For the text-containing cell, return its midpoint in (x, y) coordinate format. 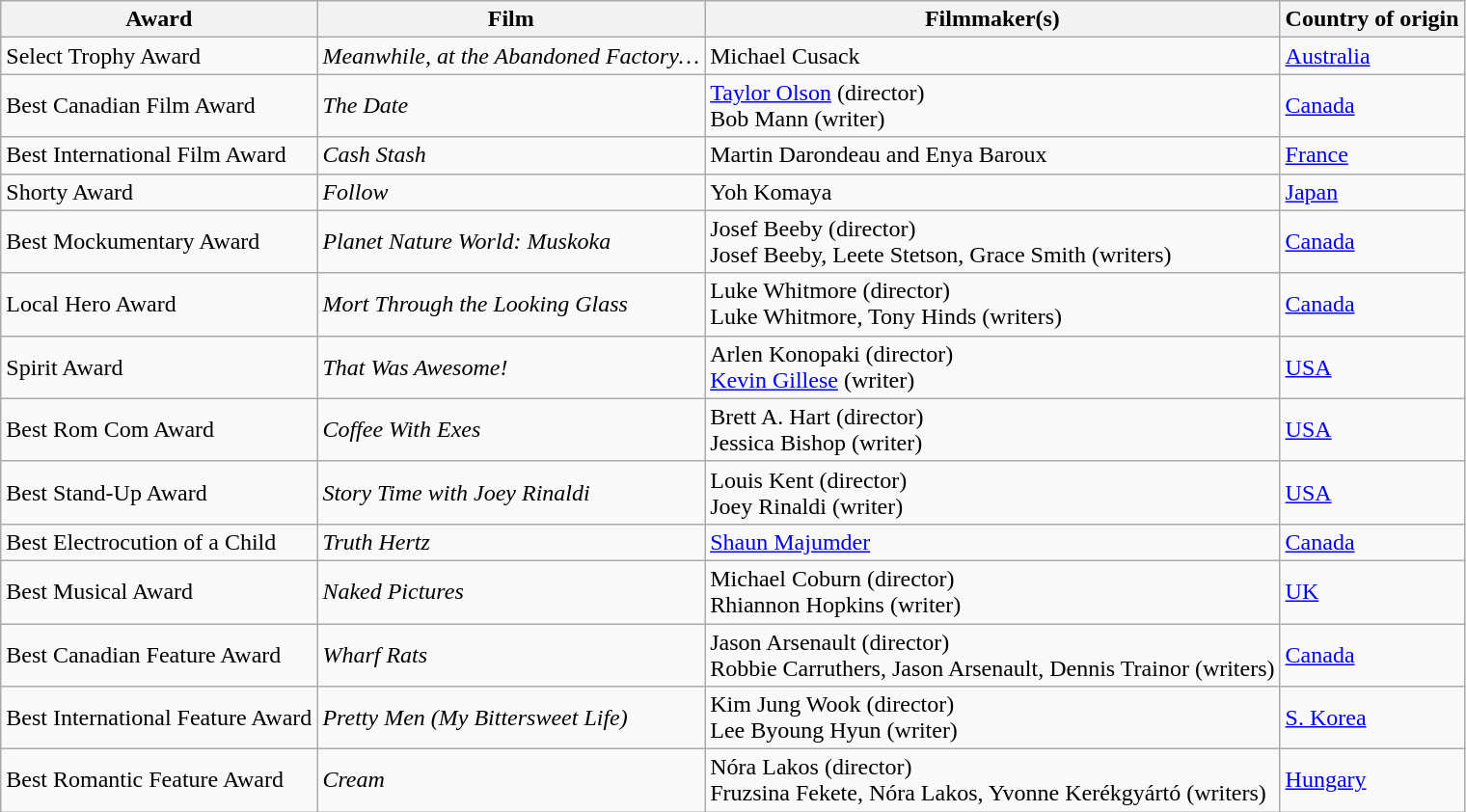
Michael Cusack (992, 56)
Planet Nature World: Muskoka (511, 241)
Shaun Majumder (992, 542)
The Date (511, 106)
Luke Whitmore (director)Luke Whitmore, Tony Hinds (writers) (992, 305)
Japan (1371, 192)
Michael Coburn (director)Rhiannon Hopkins (writer) (992, 592)
Best International Film Award (159, 155)
Follow (511, 192)
Truth Hertz (511, 542)
Cash Stash (511, 155)
Best International Feature Award (159, 717)
Pretty Men (My Bittersweet Life) (511, 717)
Coffee With Exes (511, 430)
Kim Jung Wook (director)Lee Byoung Hyun (writer) (992, 717)
Best Rom Com Award (159, 430)
Best Electrocution of a Child (159, 542)
Naked Pictures (511, 592)
Best Canadian Feature Award (159, 654)
Hungary (1371, 781)
Nóra Lakos (director)Fruzsina Fekete, Nóra Lakos, Yvonne Kerékgyártó (writers) (992, 781)
Filmmaker(s) (992, 19)
Best Mockumentary Award (159, 241)
Best Stand-Up Award (159, 492)
Award (159, 19)
Louis Kent (director)Joey Rinaldi (writer) (992, 492)
Local Hero Award (159, 305)
Best Romantic Feature Award (159, 781)
France (1371, 155)
Taylor Olson (director)Bob Mann (writer) (992, 106)
Shorty Award (159, 192)
Country of origin (1371, 19)
Film (511, 19)
Spirit Award (159, 366)
Australia (1371, 56)
Arlen Konopaki (director)Kevin Gillese (writer) (992, 366)
UK (1371, 592)
Mort Through the Looking Glass (511, 305)
Best Canadian Film Award (159, 106)
Cream (511, 781)
Best Musical Award (159, 592)
Story Time with Joey Rinaldi (511, 492)
Yoh Komaya (992, 192)
Josef Beeby (director)Josef Beeby, Leete Stetson, Grace Smith (writers) (992, 241)
Jason Arsenault (director)Robbie Carruthers, Jason Arsenault, Dennis Trainor (writers) (992, 654)
S. Korea (1371, 717)
Select Trophy Award (159, 56)
Brett A. Hart (director)Jessica Bishop (writer) (992, 430)
Martin Darondeau and Enya Baroux (992, 155)
Meanwhile, at the Abandoned Factory… (511, 56)
That Was Awesome! (511, 366)
Wharf Rats (511, 654)
